Output the (x, y) coordinate of the center of the cell containing the given text.  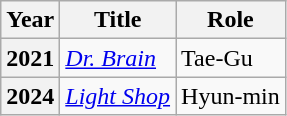
2024 (30, 96)
Light Shop (118, 96)
2021 (30, 58)
Hyun-min (231, 96)
Year (30, 20)
Tae-Gu (231, 58)
Role (231, 20)
Dr. Brain (118, 58)
Title (118, 20)
